Return the [x, y] coordinate for the center point of the cell that contains the specified text.  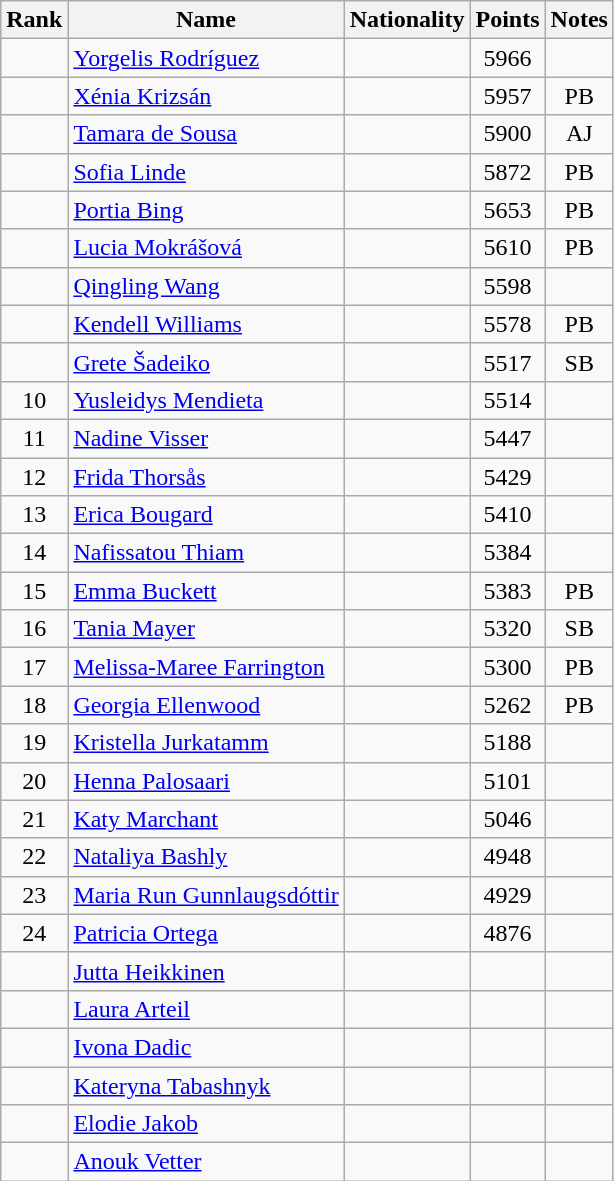
Yusleidys Mendieta [206, 400]
Melissa-Maree Farrington [206, 667]
Elodie Jakob [206, 1124]
5101 [508, 781]
13 [34, 515]
Points [508, 20]
5610 [508, 248]
5578 [508, 324]
17 [34, 667]
5046 [508, 819]
5429 [508, 477]
11 [34, 438]
24 [34, 933]
14 [34, 553]
Xénia Krizsán [206, 96]
5447 [508, 438]
5653 [508, 210]
5262 [508, 705]
Sofia Linde [206, 172]
Name [206, 20]
Nataliya Bashly [206, 857]
Lucia Mokrášová [206, 248]
Nafissatou Thiam [206, 553]
Grete Šadeiko [206, 362]
5188 [508, 743]
Tamara de Sousa [206, 134]
Frida Thorsås [206, 477]
5598 [508, 286]
Nationality [407, 20]
Portia Bing [206, 210]
19 [34, 743]
Nadine Visser [206, 438]
18 [34, 705]
Kateryna Tabashnyk [206, 1085]
20 [34, 781]
Notes [579, 20]
23 [34, 895]
AJ [579, 134]
5872 [508, 172]
Kendell Williams [206, 324]
Georgia Ellenwood [206, 705]
Jutta Heikkinen [206, 971]
Patricia Ortega [206, 933]
Ivona Dadic [206, 1047]
5410 [508, 515]
10 [34, 400]
5320 [508, 629]
5300 [508, 667]
Rank [34, 20]
Erica Bougard [206, 515]
Laura Arteil [206, 1009]
21 [34, 819]
Anouk Vetter [206, 1162]
5514 [508, 400]
Emma Buckett [206, 591]
5966 [508, 58]
Maria Run Gunnlaugsdóttir [206, 895]
4929 [508, 895]
5900 [508, 134]
15 [34, 591]
4948 [508, 857]
Yorgelis Rodríguez [206, 58]
12 [34, 477]
Kristella Jurkatamm [206, 743]
5957 [508, 96]
22 [34, 857]
5383 [508, 591]
16 [34, 629]
Katy Marchant [206, 819]
5517 [508, 362]
Tania Mayer [206, 629]
5384 [508, 553]
Henna Palosaari [206, 781]
Qingling Wang [206, 286]
4876 [508, 933]
